Find where the given text appears and provide that cell's center as [X, Y] coordinate. 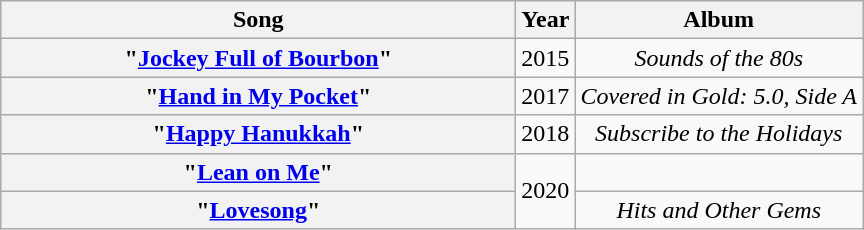
Hits and Other Gems [719, 210]
Album [719, 20]
Song [258, 20]
"Lovesong" [258, 210]
2017 [546, 96]
"Jockey Full of Bourbon" [258, 58]
Year [546, 20]
Subscribe to the Holidays [719, 134]
Sounds of the 80s [719, 58]
"Lean on Me" [258, 172]
Covered in Gold: 5.0, Side A [719, 96]
2018 [546, 134]
2015 [546, 58]
"Happy Hanukkah" [258, 134]
"Hand in My Pocket" [258, 96]
2020 [546, 191]
